Output the [x, y] coordinate of the center of the cell containing the given text.  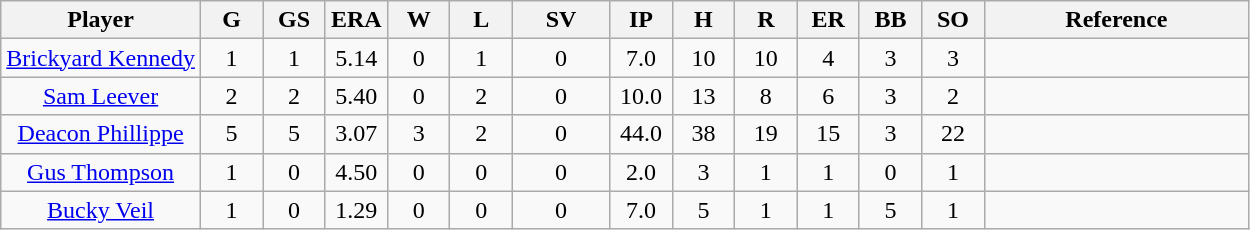
4.50 [356, 172]
13 [703, 96]
BB [890, 20]
2.0 [641, 172]
G [231, 20]
IP [641, 20]
44.0 [641, 134]
R [766, 20]
22 [953, 134]
38 [703, 134]
L [481, 20]
8 [766, 96]
Deacon Phillippe [101, 134]
15 [828, 134]
5.14 [356, 58]
ER [828, 20]
Player [101, 20]
Bucky Veil [101, 210]
5.40 [356, 96]
GS [294, 20]
1.29 [356, 210]
Reference [1116, 20]
H [703, 20]
Sam Leever [101, 96]
W [419, 20]
Brickyard Kennedy [101, 58]
Gus Thompson [101, 172]
4 [828, 58]
SO [953, 20]
SV [560, 20]
19 [766, 134]
6 [828, 96]
3.07 [356, 134]
10.0 [641, 96]
ERA [356, 20]
